Capture the cell that displays the provided text and extract its [x, y] central coordinate. 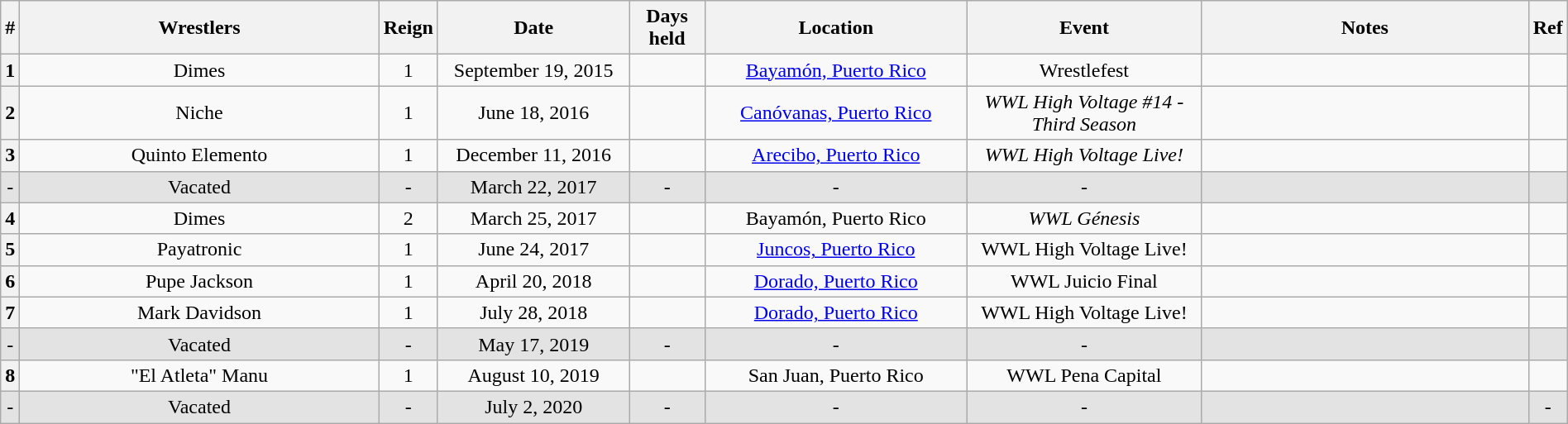
Niche [199, 112]
WWL High Voltage #14 - Third Season [1083, 112]
May 17, 2019 [533, 344]
Ref [1548, 28]
"El Atleta" Manu [199, 375]
Arecibo, Puerto Rico [835, 155]
Pupe Jackson [199, 281]
September 19, 2015 [533, 70]
December 11, 2016 [533, 155]
Date [533, 28]
WWL Pena Capital [1083, 375]
3 [10, 155]
June 24, 2017 [533, 250]
Quinto Elemento [199, 155]
WWL Génesis [1083, 218]
July 2, 2020 [533, 407]
San Juan, Puerto Rico [835, 375]
Canóvanas, Puerto Rico [835, 112]
August 10, 2019 [533, 375]
Wrestlers [199, 28]
June 18, 2016 [533, 112]
5 [10, 250]
Reign [409, 28]
4 [10, 218]
Mark Davidson [199, 312]
Location [835, 28]
Daysheld [667, 28]
Juncos, Puerto Rico [835, 250]
WWL Juicio Final [1083, 281]
Event [1083, 28]
Notes [1365, 28]
6 [10, 281]
Wrestlefest [1083, 70]
March 25, 2017 [533, 218]
7 [10, 312]
April 20, 2018 [533, 281]
# [10, 28]
8 [10, 375]
July 28, 2018 [533, 312]
March 22, 2017 [533, 187]
Payatronic [199, 250]
